For the text-containing cell, return its midpoint in [x, y] coordinate format. 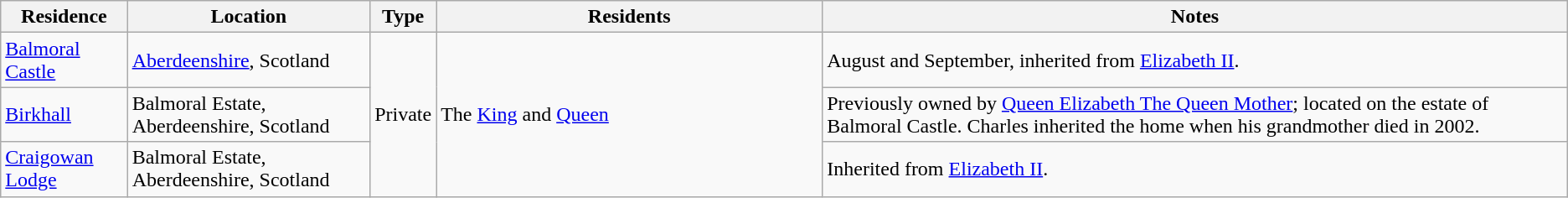
Inherited from Elizabeth II. [1195, 169]
Residents [630, 17]
August and September, inherited from Elizabeth II. [1195, 60]
Craigowan Lodge [64, 169]
Location [248, 17]
Birkhall [64, 114]
Balmoral Castle [64, 60]
Type [404, 17]
Aberdeenshire, Scotland [248, 60]
Residence [64, 17]
Private [404, 114]
The King and Queen [630, 114]
Notes [1195, 17]
